Scan for the cell matching the given text and deliver its [x, y] coordinate at center. 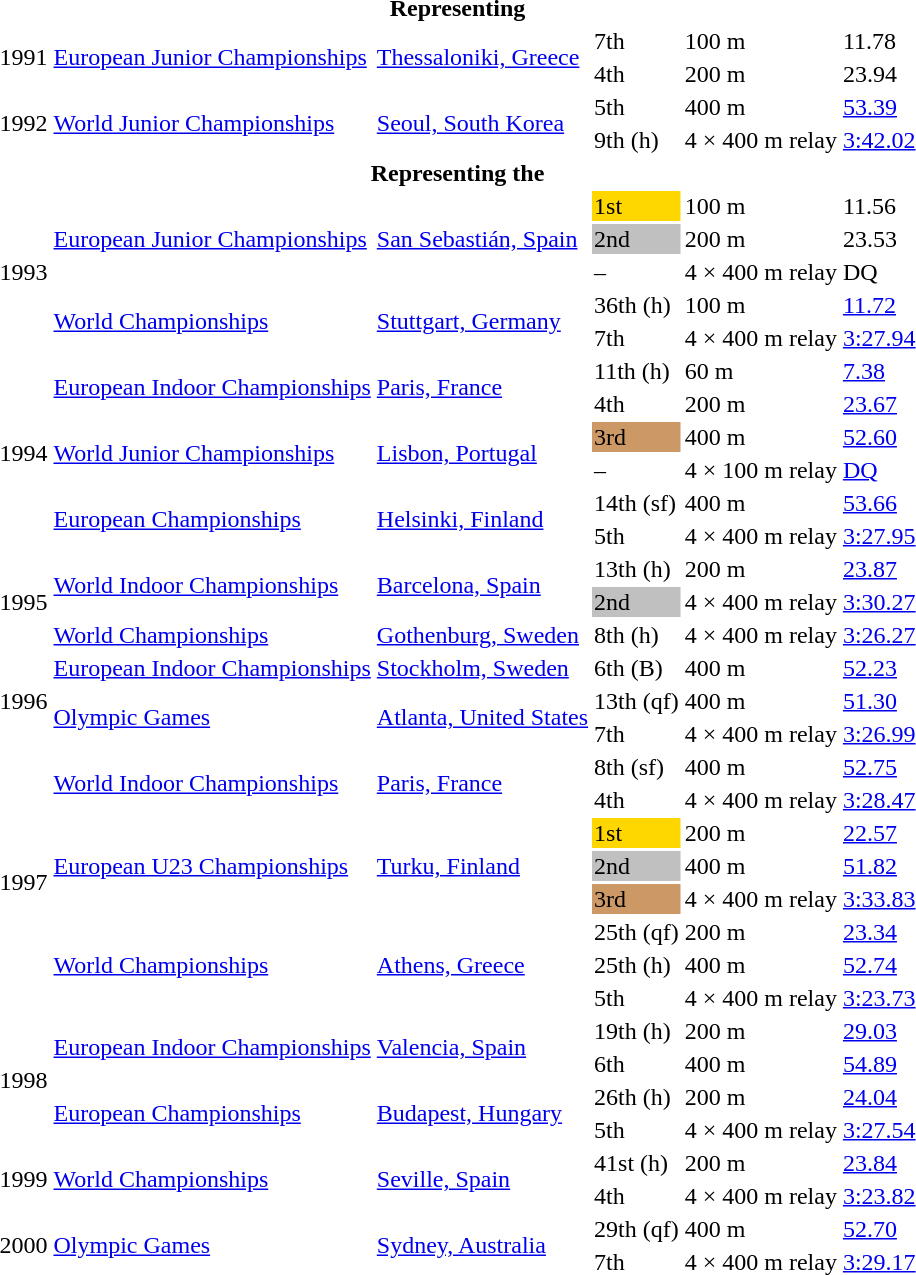
19th (h) [637, 1031]
8th (h) [637, 635]
14th (sf) [637, 503]
6th (B) [637, 668]
13th (qf) [637, 701]
Atlanta, United States [482, 718]
9th (h) [637, 140]
60 m [760, 371]
6th [637, 1064]
Gothenburg, Sweden [482, 635]
25th (h) [637, 965]
European U23 Championships [212, 866]
Stockholm, Sweden [482, 668]
Athens, Greece [482, 965]
Olympic Games [212, 718]
Turku, Finland [482, 866]
Budapest, Hungary [482, 1114]
Thessaloniki, Greece [482, 58]
11th (h) [637, 371]
36th (h) [637, 305]
25th (qf) [637, 932]
29th (qf) [637, 1229]
4 × 100 m relay [760, 470]
Lisbon, Portugal [482, 454]
Valencia, Spain [482, 1048]
Seoul, South Korea [482, 124]
13th (h) [637, 569]
Helsinki, Finland [482, 520]
8th (sf) [637, 767]
San Sebastián, Spain [482, 239]
Seville, Spain [482, 1180]
Stuttgart, Germany [482, 322]
41st (h) [637, 1163]
26th (h) [637, 1097]
Barcelona, Spain [482, 586]
